Provide the [X, Y] coordinate of the cell's center where the given text is located.  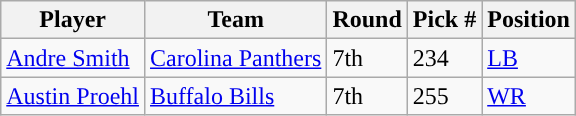
Round [367, 20]
Carolina Panthers [235, 58]
234 [444, 58]
Buffalo Bills [235, 96]
Player [73, 20]
Position [529, 20]
LB [529, 58]
Andre Smith [73, 58]
Team [235, 20]
255 [444, 96]
Austin Proehl [73, 96]
WR [529, 96]
Pick # [444, 20]
